Provide the (X, Y) coordinate of the cell's center where the given text is located.  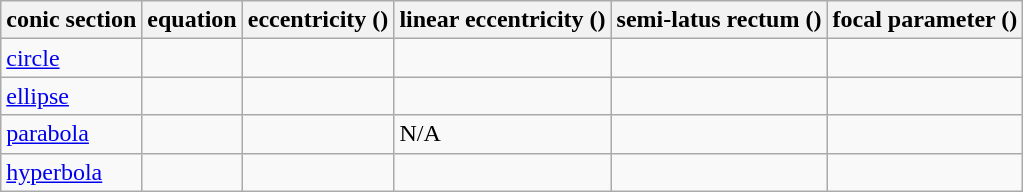
hyperbola (72, 172)
semi-latus rectum () (719, 20)
circle (72, 58)
parabola (72, 134)
eccentricity () (318, 20)
linear eccentricity () (502, 20)
equation (192, 20)
focal parameter () (925, 20)
ellipse (72, 96)
conic section (72, 20)
N/A (502, 134)
